For the text-containing cell, return its midpoint in [x, y] coordinate format. 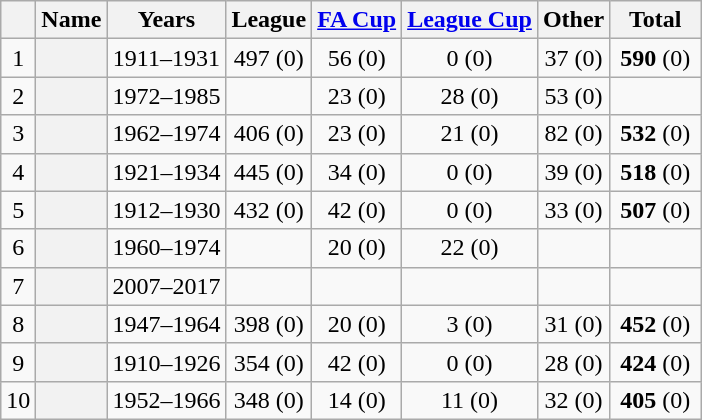
5 [18, 210]
354 (0) [269, 362]
518 (0) [656, 172]
Name [72, 20]
37 (0) [573, 58]
507 (0) [656, 210]
497 (0) [269, 58]
1952–1966 [166, 400]
1962–1974 [166, 134]
8 [18, 324]
590 (0) [656, 58]
432 (0) [269, 210]
31 (0) [573, 324]
452 (0) [656, 324]
348 (0) [269, 400]
445 (0) [269, 172]
1 [18, 58]
21 (0) [470, 134]
1910–1926 [166, 362]
11 (0) [470, 400]
Other [573, 20]
7 [18, 286]
2 [18, 96]
1960–1974 [166, 248]
1947–1964 [166, 324]
56 (0) [357, 58]
4 [18, 172]
32 (0) [573, 400]
2007–2017 [166, 286]
3 [18, 134]
1912–1930 [166, 210]
405 (0) [656, 400]
406 (0) [269, 134]
82 (0) [573, 134]
1921–1934 [166, 172]
424 (0) [656, 362]
9 [18, 362]
398 (0) [269, 324]
League Cup [470, 20]
53 (0) [573, 96]
1911–1931 [166, 58]
10 [18, 400]
14 (0) [357, 400]
FA Cup [357, 20]
34 (0) [357, 172]
Total [656, 20]
League [269, 20]
Years [166, 20]
3 (0) [470, 324]
22 (0) [470, 248]
39 (0) [573, 172]
532 (0) [656, 134]
33 (0) [573, 210]
6 [18, 248]
1972–1985 [166, 96]
